Identify which cell holds the provided text, then report its (X, Y) central coordinate. 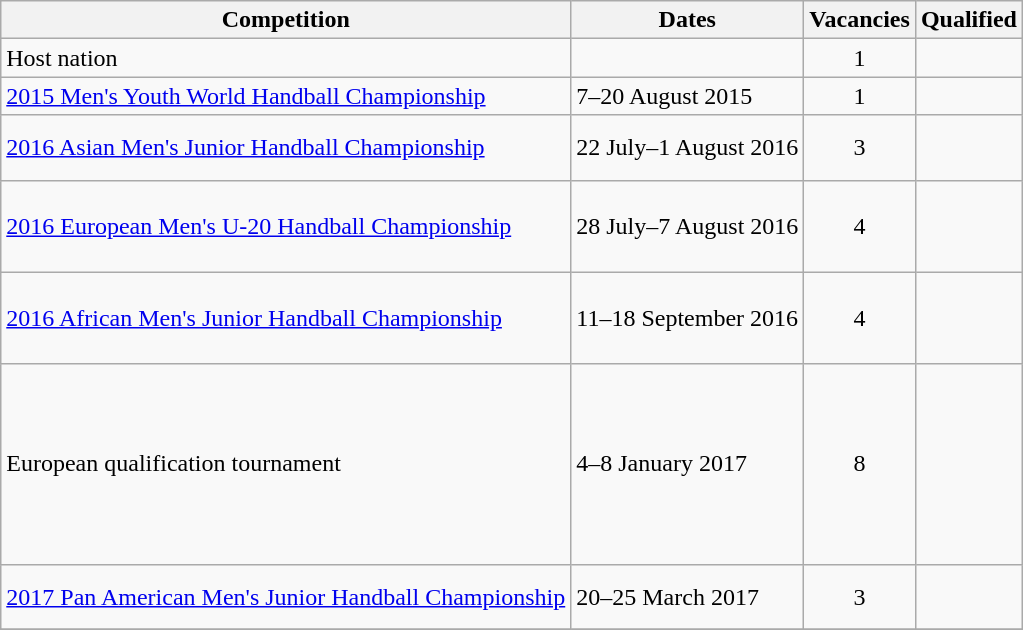
2016 African Men's Junior Handball Championship (286, 318)
2015 Men's Youth World Handball Championship (286, 96)
Host nation (286, 58)
8 (860, 464)
2016 Asian Men's Junior Handball Championship (286, 148)
28 July–7 August 2016 (688, 226)
4–8 January 2017 (688, 464)
11–18 September 2016 (688, 318)
2017 Pan American Men's Junior Handball Championship (286, 596)
Qualified (968, 20)
Competition (286, 20)
Dates (688, 20)
2016 European Men's U-20 Handball Championship (286, 226)
20–25 March 2017 (688, 596)
22 July–1 August 2016 (688, 148)
European qualification tournament (286, 464)
7–20 August 2015 (688, 96)
Vacancies (860, 20)
